From the cell containing the given text, extract its center point as (X, Y) coordinate. 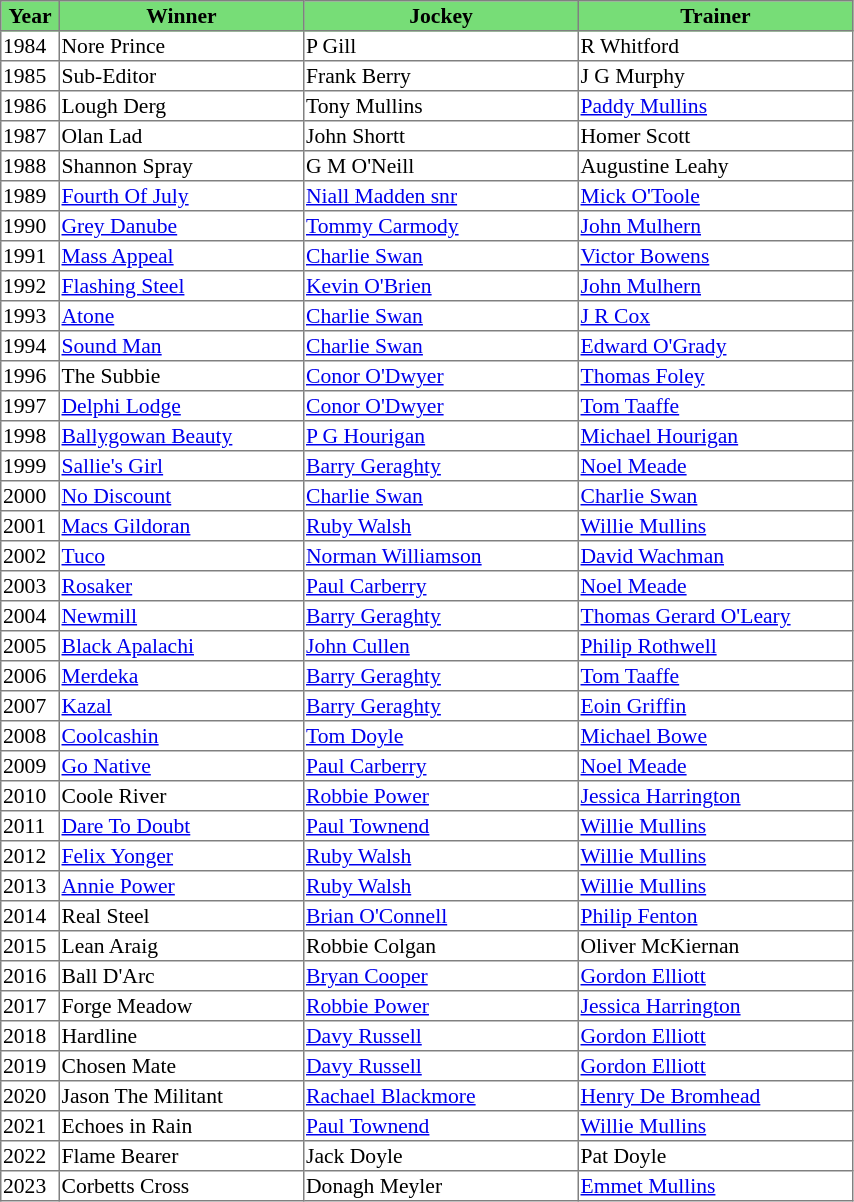
1984 (30, 46)
Bryan Cooper (441, 976)
Philip Rothwell (715, 646)
Donagh Meyler (441, 1186)
2010 (30, 796)
1998 (30, 436)
Rosaker (181, 586)
Tommy Carmody (441, 226)
Grey Danube (181, 226)
John Cullen (441, 646)
Frank Berry (441, 76)
2007 (30, 706)
1994 (30, 346)
Tony Mullins (441, 106)
Coolcashin (181, 736)
Victor Bowens (715, 256)
Emmet Mullins (715, 1186)
1996 (30, 376)
2020 (30, 1096)
2011 (30, 826)
2005 (30, 646)
Kevin O'Brien (441, 286)
Black Apalachi (181, 646)
Merdeka (181, 676)
Year (30, 16)
Pat Doyle (715, 1156)
1990 (30, 226)
Sound Man (181, 346)
Flame Bearer (181, 1156)
Coole River (181, 796)
1988 (30, 166)
Ballygowan Beauty (181, 436)
Tuco (181, 556)
1999 (30, 466)
Echoes in Rain (181, 1126)
2004 (30, 616)
Lough Derg (181, 106)
Norman Williamson (441, 556)
1989 (30, 196)
Michael Hourigan (715, 436)
2008 (30, 736)
Thomas Foley (715, 376)
2018 (30, 1036)
2012 (30, 856)
1987 (30, 136)
J R Cox (715, 316)
John Shortt (441, 136)
2003 (30, 586)
2014 (30, 916)
2009 (30, 766)
Oliver McKiernan (715, 946)
1991 (30, 256)
Ball D'Arc (181, 976)
Philip Fenton (715, 916)
Olan Lad (181, 136)
Annie Power (181, 886)
Fourth Of July (181, 196)
Jason The Militant (181, 1096)
Jack Doyle (441, 1156)
Kazal (181, 706)
Delphi Lodge (181, 406)
Go Native (181, 766)
Mick O'Toole (715, 196)
Jockey (441, 16)
Corbetts Cross (181, 1186)
Rachael Blackmore (441, 1096)
Robbie Colgan (441, 946)
The Subbie (181, 376)
P Gill (441, 46)
2006 (30, 676)
Trainer (715, 16)
Augustine Leahy (715, 166)
J G Murphy (715, 76)
Homer Scott (715, 136)
David Wachman (715, 556)
Dare To Doubt (181, 826)
No Discount (181, 496)
Newmill (181, 616)
P G Hourigan (441, 436)
2002 (30, 556)
2013 (30, 886)
Atone (181, 316)
R Whitford (715, 46)
2015 (30, 946)
2000 (30, 496)
1997 (30, 406)
Brian O'Connell (441, 916)
Eoin Griffin (715, 706)
Tom Doyle (441, 736)
Paddy Mullins (715, 106)
1992 (30, 286)
Chosen Mate (181, 1066)
Winner (181, 16)
Sub-Editor (181, 76)
2022 (30, 1156)
2019 (30, 1066)
Sallie's Girl (181, 466)
Henry De Bromhead (715, 1096)
Edward O'Grady (715, 346)
Thomas Gerard O'Leary (715, 616)
2016 (30, 976)
Felix Yonger (181, 856)
1993 (30, 316)
Flashing Steel (181, 286)
1986 (30, 106)
Mass Appeal (181, 256)
Michael Bowe (715, 736)
Forge Meadow (181, 1006)
Lean Araig (181, 946)
2017 (30, 1006)
2001 (30, 526)
2023 (30, 1186)
Macs Gildoran (181, 526)
Niall Madden snr (441, 196)
1985 (30, 76)
Nore Prince (181, 46)
Real Steel (181, 916)
Hardline (181, 1036)
Shannon Spray (181, 166)
2021 (30, 1126)
G M O'Neill (441, 166)
